Capture the cell that displays the provided text and extract its [X, Y] central coordinate. 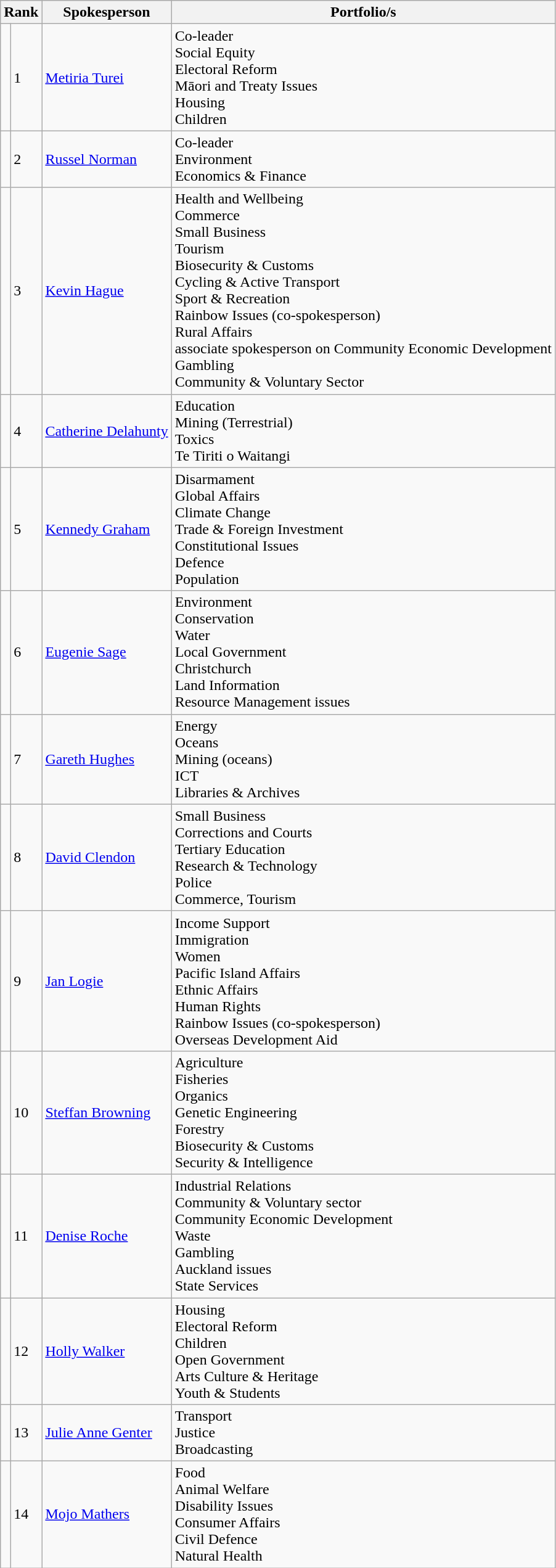
Gareth Hughes [107, 759]
EnvironmentConservationWaterLocal GovernmentChristchurchLand InformationResource Management issues [363, 652]
8 [26, 857]
13 [26, 1433]
Co-leaderEnvironmentEconomics & Finance [363, 159]
EducationMining (Terrestrial)ToxicsTe Tiriti o Waitangi [363, 430]
Jan Logie [107, 980]
Holly Walker [107, 1350]
Income SupportImmigrationWomenPacific Island AffairsEthnic AffairsHuman RightsRainbow Issues (co-spokesperson)Overseas Development Aid [363, 980]
Steffan Browning [107, 1112]
14 [26, 1514]
5 [26, 529]
EnergyOceansMining (oceans)ICTLibraries & Archives [363, 759]
Rank [21, 12]
Eugenie Sage [107, 652]
HousingElectoral ReformChildrenOpen GovernmentArts Culture & HeritageYouth & Students [363, 1350]
6 [26, 652]
Co-leaderSocial EquityElectoral ReformMāori and Treaty IssuesHousingChildren [363, 78]
Kevin Hague [107, 291]
Russel Norman [107, 159]
Kennedy Graham [107, 529]
TransportJusticeBroadcasting [363, 1433]
AgricultureFisheriesOrganicsGenetic EngineeringForestryBiosecurity & CustomsSecurity & Intelligence [363, 1112]
Spokesperson [107, 12]
11 [26, 1236]
Catherine Delahunty [107, 430]
7 [26, 759]
4 [26, 430]
Small BusinessCorrections and CourtsTertiary EducationResearch & TechnologyPoliceCommerce, Tourism [363, 857]
David Clendon [107, 857]
2 [26, 159]
3 [26, 291]
1 [26, 78]
DisarmamentGlobal AffairsClimate ChangeTrade & Foreign InvestmentConstitutional IssuesDefencePopulation [363, 529]
Industrial RelationsCommunity & Voluntary sectorCommunity Economic DevelopmentWasteGamblingAuckland issuesState Services [363, 1236]
FoodAnimal WelfareDisability IssuesConsumer AffairsCivil DefenceNatural Health [363, 1514]
Metiria Turei [107, 78]
12 [26, 1350]
10 [26, 1112]
Mojo Mathers [107, 1514]
9 [26, 980]
Denise Roche [107, 1236]
Portfolio/s [363, 12]
Julie Anne Genter [107, 1433]
